Locate the cell with the specified text and output its [x, y] center coordinate. 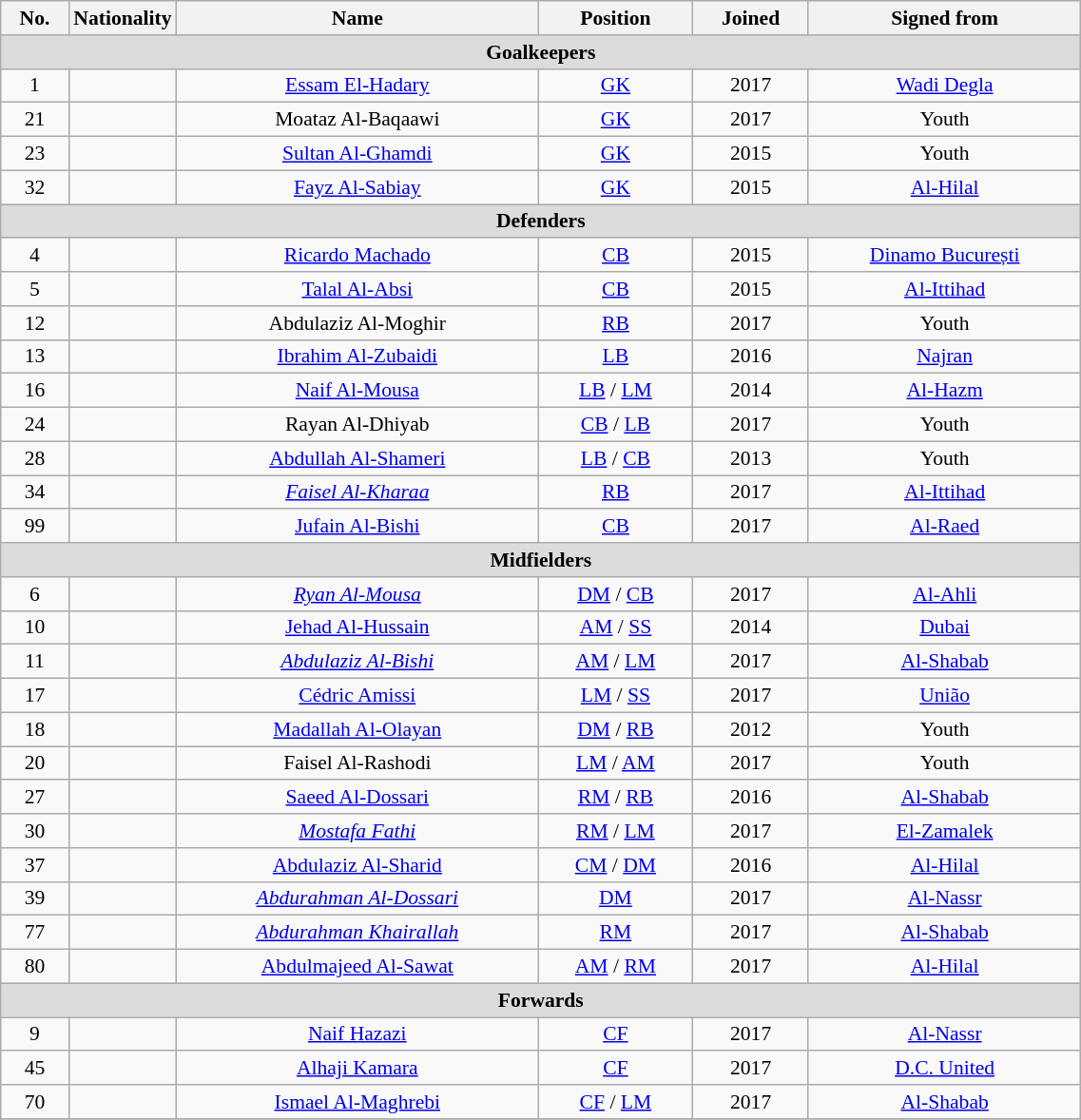
Dinamo București [944, 256]
Joined [751, 18]
Cédric Amissi [357, 696]
Abdurahman Khairallah [357, 933]
LM / AM [616, 763]
Jehad Al-Hussain [357, 628]
Ryan Al-Mousa [357, 594]
Dubai [944, 628]
Talal Al-Absi [357, 289]
Mostafa Fathi [357, 831]
Naif Hazazi [357, 1034]
34 [35, 492]
DM / CB [616, 594]
20 [35, 763]
Ismael Al-Maghrebi [357, 1102]
Sultan Al-Ghamdi [357, 154]
32 [35, 187]
2012 [751, 729]
LM / SS [616, 696]
LB [616, 357]
6 [35, 594]
5 [35, 289]
Naif Al-Mousa [357, 391]
Defenders [541, 222]
80 [35, 967]
AM / SS [616, 628]
CF / LM [616, 1102]
28 [35, 458]
Position [616, 18]
Rayan Al-Dhiyab [357, 425]
Midfielders [541, 560]
23 [35, 154]
DM / RB [616, 729]
Abdulaziz Al-Sharid [357, 865]
AM / LM [616, 662]
Najran [944, 357]
Essam El-Hadary [357, 86]
D.C. United [944, 1069]
27 [35, 798]
Abdullah Al-Shameri [357, 458]
Jufain Al-Bishi [357, 527]
LB / CB [616, 458]
Faisel Al-Rashodi [357, 763]
Al-Raed [944, 527]
12 [35, 323]
El-Zamalek [944, 831]
70 [35, 1102]
17 [35, 696]
11 [35, 662]
2013 [751, 458]
CB / LB [616, 425]
AM / RM [616, 967]
Abdulaziz Al-Bishi [357, 662]
16 [35, 391]
RM / RB [616, 798]
Al-Hazm [944, 391]
13 [35, 357]
LB / LM [616, 391]
99 [35, 527]
24 [35, 425]
Abdulmajeed Al-Sawat [357, 967]
4 [35, 256]
Goalkeepers [541, 52]
37 [35, 865]
1 [35, 86]
Signed from [944, 18]
39 [35, 898]
DM [616, 898]
União [944, 696]
Wadi Degla [944, 86]
9 [35, 1034]
RM [616, 933]
Name [357, 18]
No. [35, 18]
Ibrahim Al-Zubaidi [357, 357]
Al-Ahli [944, 594]
30 [35, 831]
Alhaji Kamara [357, 1069]
Saeed Al-Dossari [357, 798]
Moataz Al-Baqaawi [357, 120]
Forwards [541, 1000]
CM / DM [616, 865]
Abdulaziz Al-Moghir [357, 323]
18 [35, 729]
45 [35, 1069]
Abdurahman Al-Dossari [357, 898]
Nationality [122, 18]
77 [35, 933]
Faisel Al-Kharaa [357, 492]
RM / LM [616, 831]
Fayz Al-Sabiay [357, 187]
21 [35, 120]
Ricardo Machado [357, 256]
Madallah Al-Olayan [357, 729]
10 [35, 628]
